Scan for the cell matching the given text and deliver its [X, Y] coordinate at center. 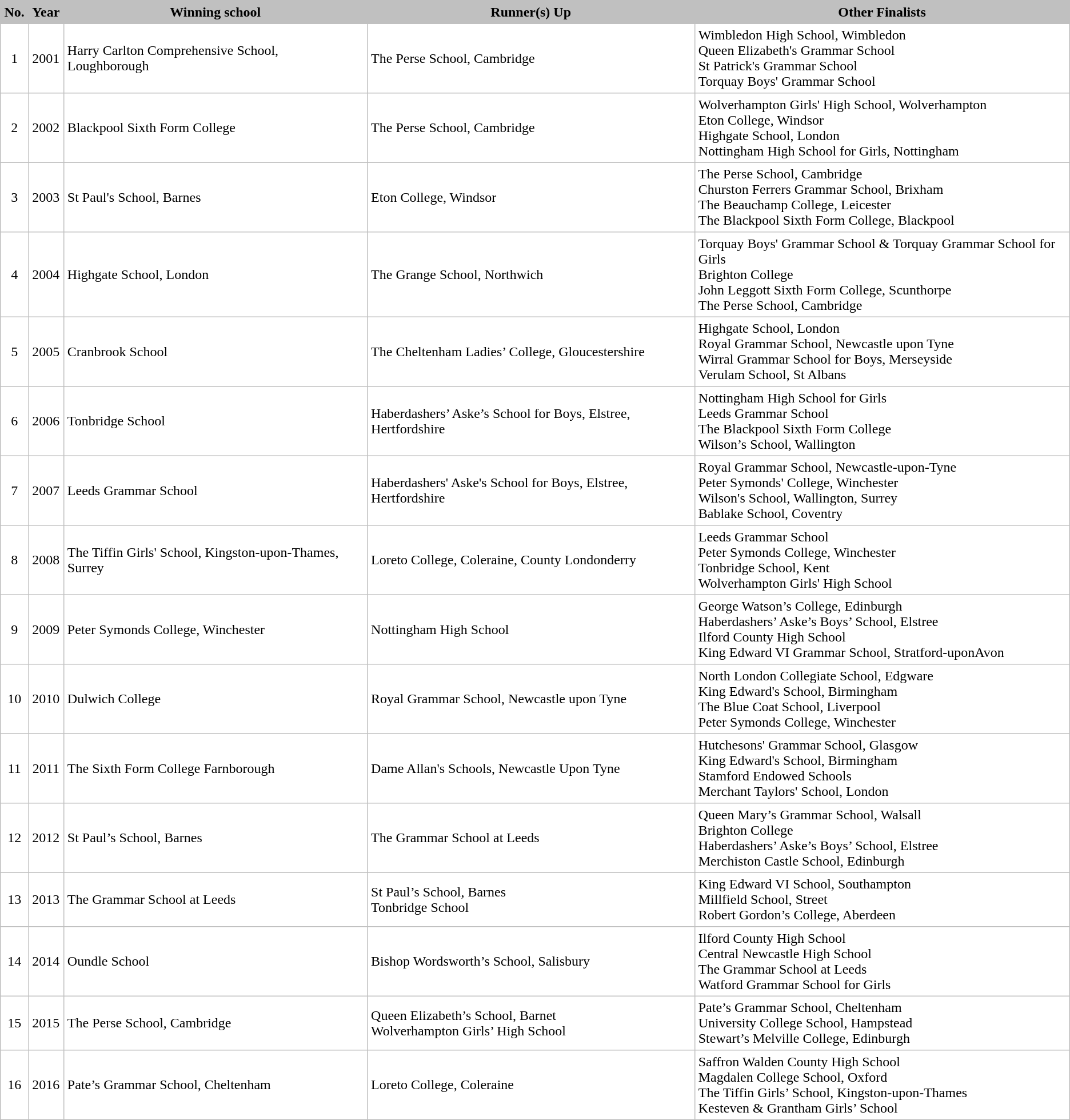
Tonbridge School [215, 421]
Ilford County High SchoolCentral Newcastle High SchoolThe Grammar School at LeedsWatford Grammar School for Girls [883, 962]
Saffron Walden County High SchoolMagdalen College School, OxfordThe Tiffin Girls’ School, Kingston-upon-ThamesKesteven & Grantham Girls’ School [883, 1085]
13 [15, 900]
11 [15, 768]
Bishop Wordsworth’s School, Salisbury [530, 962]
Wimbledon High School, WimbledonQueen Elizabeth's Grammar SchoolSt Patrick's Grammar SchoolTorquay Boys' Grammar School [883, 58]
Other Finalists [883, 13]
Queen Mary’s Grammar School, WalsallBrighton CollegeHaberdashers’ Aske’s Boys’ School, ElstreeMerchiston Castle School, Edinburgh [883, 838]
14 [15, 962]
The Grange School, Northwich [530, 274]
No. [15, 13]
Haberdashers' Aske's School for Boys, Elstree, Hertfordshire [530, 491]
St Paul’s School, BarnesTonbridge School [530, 900]
2002 [46, 128]
North London Collegiate School, EdgwareKing Edward's School, BirminghamThe Blue Coat School, LiverpoolPeter Symonds College, Winchester [883, 699]
2010 [46, 699]
The Perse School, CambridgeChurston Ferrers Grammar School, BrixhamThe Beauchamp College, LeicesterThe Blackpool Sixth Form College, Blackpool [883, 197]
2004 [46, 274]
Harry Carlton Comprehensive School, Loughborough [215, 58]
Torquay Boys' Grammar School & Torquay Grammar School for GirlsBrighton CollegeJohn Leggott Sixth Form College, ScunthorpeThe Perse School, Cambridge [883, 274]
Pate’s Grammar School, Cheltenham [215, 1085]
Nottingham High School [530, 629]
2011 [46, 768]
Leeds Grammar SchoolPeter Symonds College, WinchesterTonbridge School, KentWolverhampton Girls' High School [883, 560]
2016 [46, 1085]
2015 [46, 1023]
9 [15, 629]
The Cheltenham Ladies’ College, Gloucestershire [530, 352]
2012 [46, 838]
2003 [46, 197]
Haberdashers’ Aske’s School for Boys, Elstree, Hertfordshire [530, 421]
Eton College, Windsor [530, 197]
Year [46, 13]
Blackpool Sixth Form College [215, 128]
Peter Symonds College, Winchester [215, 629]
Runner(s) Up [530, 13]
2009 [46, 629]
The Tiffin Girls' School, Kingston-upon-Thames, Surrey [215, 560]
2007 [46, 491]
Oundle School [215, 962]
2005 [46, 352]
Loreto College, Coleraine, County Londonderry [530, 560]
12 [15, 838]
8 [15, 560]
Pate’s Grammar School, CheltenhamUniversity College School, HampsteadStewart’s Melville College, Edinburgh [883, 1023]
Loreto College, Coleraine [530, 1085]
2001 [46, 58]
7 [15, 491]
2006 [46, 421]
King Edward VI School, SouthamptonMillfield School, StreetRobert Gordon’s College, Aberdeen [883, 900]
St Paul's School, Barnes [215, 197]
4 [15, 274]
Wolverhampton Girls' High School, WolverhamptonEton College, WindsorHighgate School, LondonNottingham High School for Girls, Nottingham [883, 128]
Dulwich College [215, 699]
Royal Grammar School, Newcastle-upon-TynePeter Symonds' College, WinchesterWilson's School, Wallington, SurreyBablake School, Coventry [883, 491]
15 [15, 1023]
Highgate School, LondonRoyal Grammar School, Newcastle upon TyneWirral Grammar School for Boys, MerseysideVerulam School, St Albans [883, 352]
10 [15, 699]
3 [15, 197]
2014 [46, 962]
Highgate School, London [215, 274]
Royal Grammar School, Newcastle upon Tyne [530, 699]
Queen Elizabeth’s School, BarnetWolverhampton Girls’ High School [530, 1023]
Nottingham High School for GirlsLeeds Grammar SchoolThe Blackpool Sixth Form CollegeWilson’s School, Wallington [883, 421]
Hutchesons' Grammar School, GlasgowKing Edward's School, BirminghamStamford Endowed SchoolsMerchant Taylors' School, London [883, 768]
2 [15, 128]
Leeds Grammar School [215, 491]
Cranbrook School [215, 352]
St Paul’s School, Barnes [215, 838]
5 [15, 352]
1 [15, 58]
Winning school [215, 13]
2008 [46, 560]
Dame Allan's Schools, Newcastle Upon Tyne [530, 768]
16 [15, 1085]
6 [15, 421]
The Sixth Form College Farnborough [215, 768]
2013 [46, 900]
